Detect which cell encompasses the target text, then output its [x, y] center coordinate. 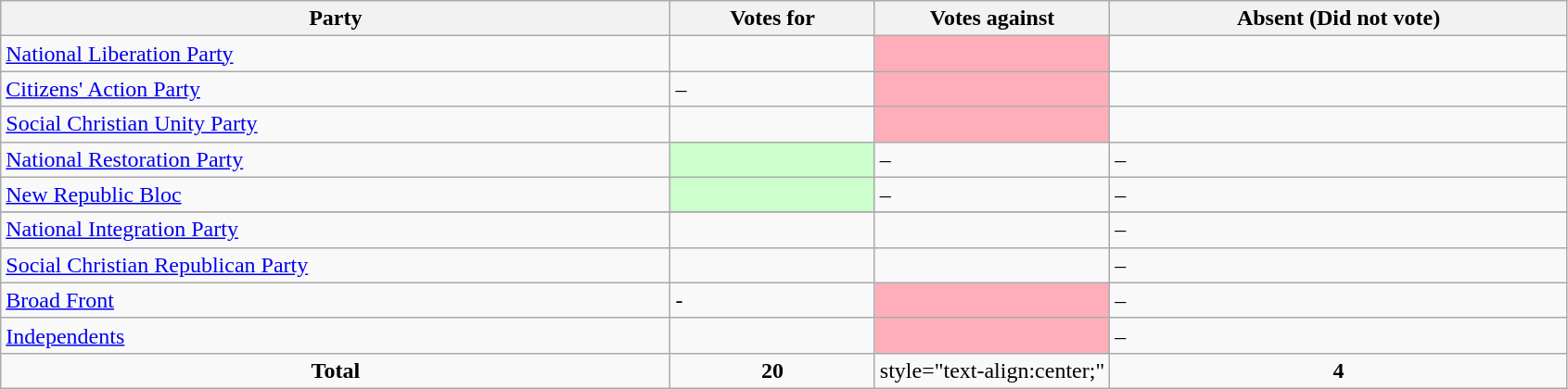
National Integration Party [336, 230]
Votes for [772, 19]
- [772, 300]
Absent (Did not vote) [1339, 19]
Votes against [992, 19]
National Restoration Party [336, 159]
Social Christian Unity Party [336, 124]
Independents [336, 335]
Party [336, 19]
Total [336, 370]
Citizens' Action Party [336, 89]
20 [772, 370]
New Republic Bloc [336, 194]
4 [1339, 370]
Social Christian Republican Party [336, 265]
National Liberation Party [336, 54]
Broad Front [336, 300]
style="text-align:center;" [992, 370]
